Identify which cell holds the provided text, then report its [X, Y] central coordinate. 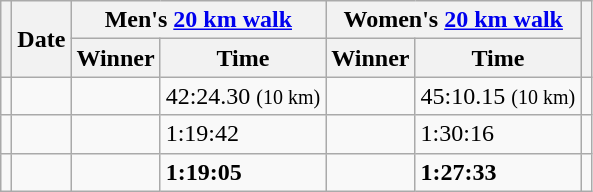
1:19:05 [243, 172]
1:30:16 [498, 134]
1:19:42 [243, 134]
1:27:33 [498, 172]
Date [42, 39]
45:10.15 (10 km) [498, 96]
Women's 20 km walk [454, 20]
Men's 20 km walk [198, 20]
42:24.30 (10 km) [243, 96]
